Detect which cell encompasses the target text, then output its (x, y) center coordinate. 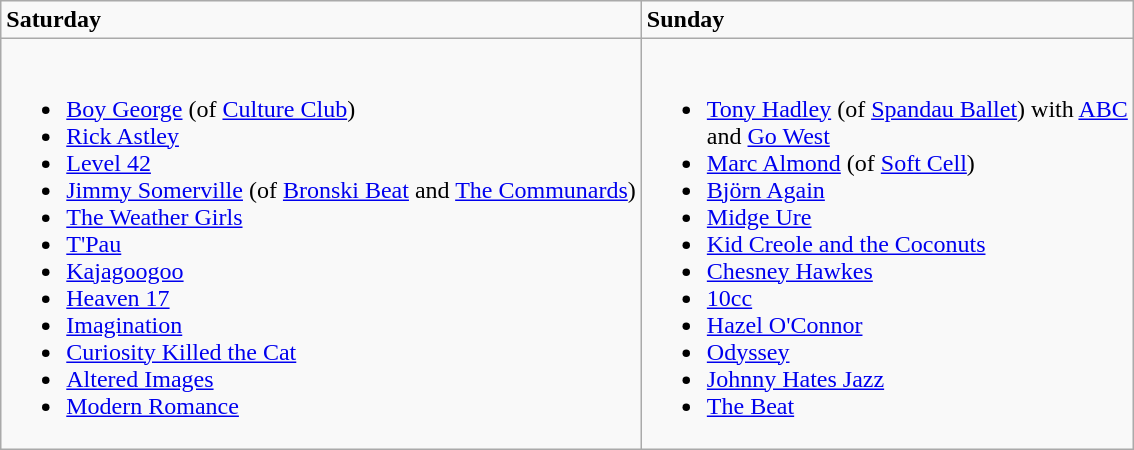
Saturday (322, 20)
Sunday (887, 20)
